Search for the cell housing the specified text and yield its (x, y) center coordinate. 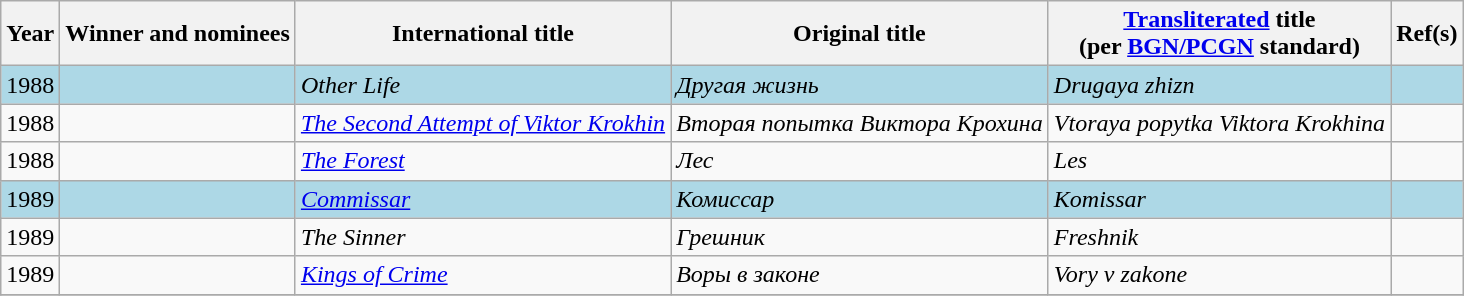
Лес (860, 161)
Грешник (860, 237)
The Forest (482, 161)
Вторая попытка Виктора Крохина (860, 123)
Комиссар (860, 199)
Transliterated title(per BGN/PCGN standard) (1219, 34)
Vtoraya popytka Viktora Krokhina (1219, 123)
Les (1219, 161)
Komissar (1219, 199)
Winner and nominees (178, 34)
Year (30, 34)
International title (482, 34)
Commissar (482, 199)
Другая жизнь (860, 85)
The Sinner (482, 237)
Original title (860, 34)
Ref(s) (1427, 34)
Freshnik (1219, 237)
Воры в законе (860, 275)
The Second Attempt of Viktor Krokhin (482, 123)
Kings of Crime (482, 275)
Other Life (482, 85)
Drugaya zhizn (1219, 85)
Vory v zakone (1219, 275)
